Return the [x, y] coordinate for the center point of the cell that contains the specified text.  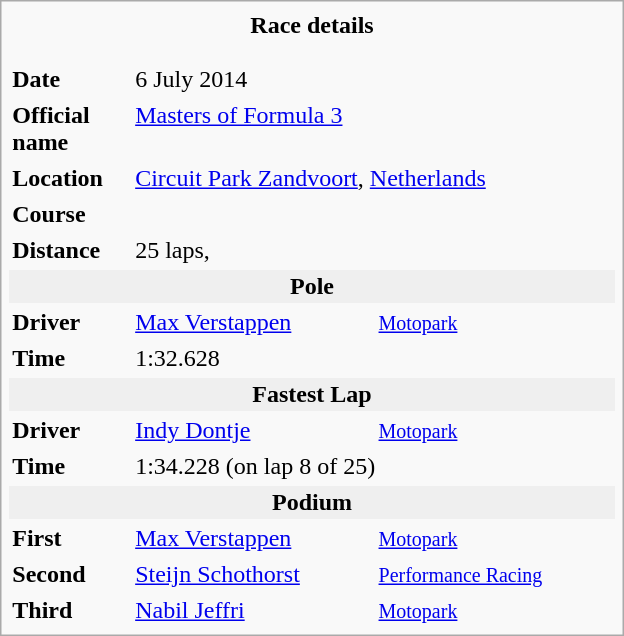
Podium [312, 502]
1:32.628 [374, 358]
Official name [69, 129]
Race details [312, 26]
Date [69, 80]
Nabil Jeffri [252, 610]
Location [69, 178]
Performance Racing [496, 574]
Masters of Formula 3 [374, 129]
Distance [69, 250]
Course [69, 214]
Pole [312, 286]
Second [69, 574]
Circuit Park Zandvoort, Netherlands [374, 178]
1:34.228 (on lap 8 of 25) [374, 466]
Third [69, 610]
Fastest Lap [312, 394]
First [69, 538]
6 July 2014 [252, 80]
Steijn Schothorst [252, 574]
25 laps, [374, 250]
Indy Dontje [252, 430]
